Extract the (X, Y) coordinate from the center of the cell holding the provided text.  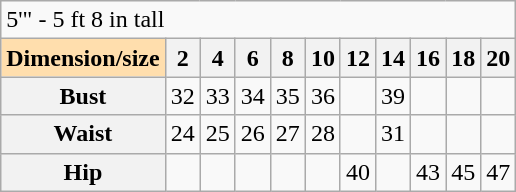
12 (358, 58)
45 (464, 172)
8 (288, 58)
27 (288, 134)
Dimension/size (83, 58)
16 (428, 58)
32 (182, 96)
2 (182, 58)
43 (428, 172)
26 (252, 134)
Bust (83, 96)
Waist (83, 134)
47 (498, 172)
33 (218, 96)
4 (218, 58)
10 (322, 58)
24 (182, 134)
20 (498, 58)
40 (358, 172)
5'" - 5 ft 8 in tall (258, 20)
35 (288, 96)
6 (252, 58)
25 (218, 134)
14 (394, 58)
36 (322, 96)
18 (464, 58)
31 (394, 134)
39 (394, 96)
Hip (83, 172)
34 (252, 96)
28 (322, 134)
